Pinpoint the cell where the given text exists, returning its [X, Y] midpoint coordinate. 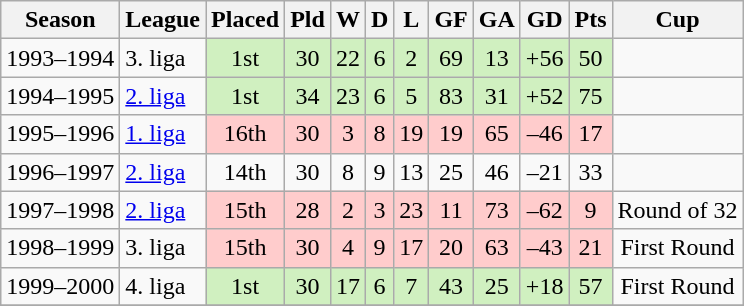
5 [412, 96]
Pts [590, 20]
83 [451, 96]
63 [496, 248]
57 [590, 286]
43 [451, 286]
Placed [246, 20]
–43 [544, 248]
+18 [544, 286]
L [412, 20]
22 [348, 58]
1998–1999 [60, 248]
–46 [544, 134]
73 [496, 210]
+52 [544, 96]
Cup [678, 20]
W [348, 20]
1994–1995 [60, 96]
14th [246, 172]
46 [496, 172]
34 [308, 96]
League [163, 20]
1996–1997 [60, 172]
1999–2000 [60, 286]
1993–1994 [60, 58]
21 [590, 248]
1997–1998 [60, 210]
65 [496, 134]
GA [496, 20]
Pld [308, 20]
69 [451, 58]
Season [60, 20]
D [379, 20]
–62 [544, 210]
7 [412, 286]
GD [544, 20]
Round of 32 [678, 210]
–21 [544, 172]
50 [590, 58]
16th [246, 134]
11 [451, 210]
+56 [544, 58]
31 [496, 96]
20 [451, 248]
4. liga [163, 286]
4 [348, 248]
33 [590, 172]
1. liga [163, 134]
1995–1996 [60, 134]
75 [590, 96]
GF [451, 20]
28 [308, 210]
